For the text-containing cell, return its midpoint in (x, y) coordinate format. 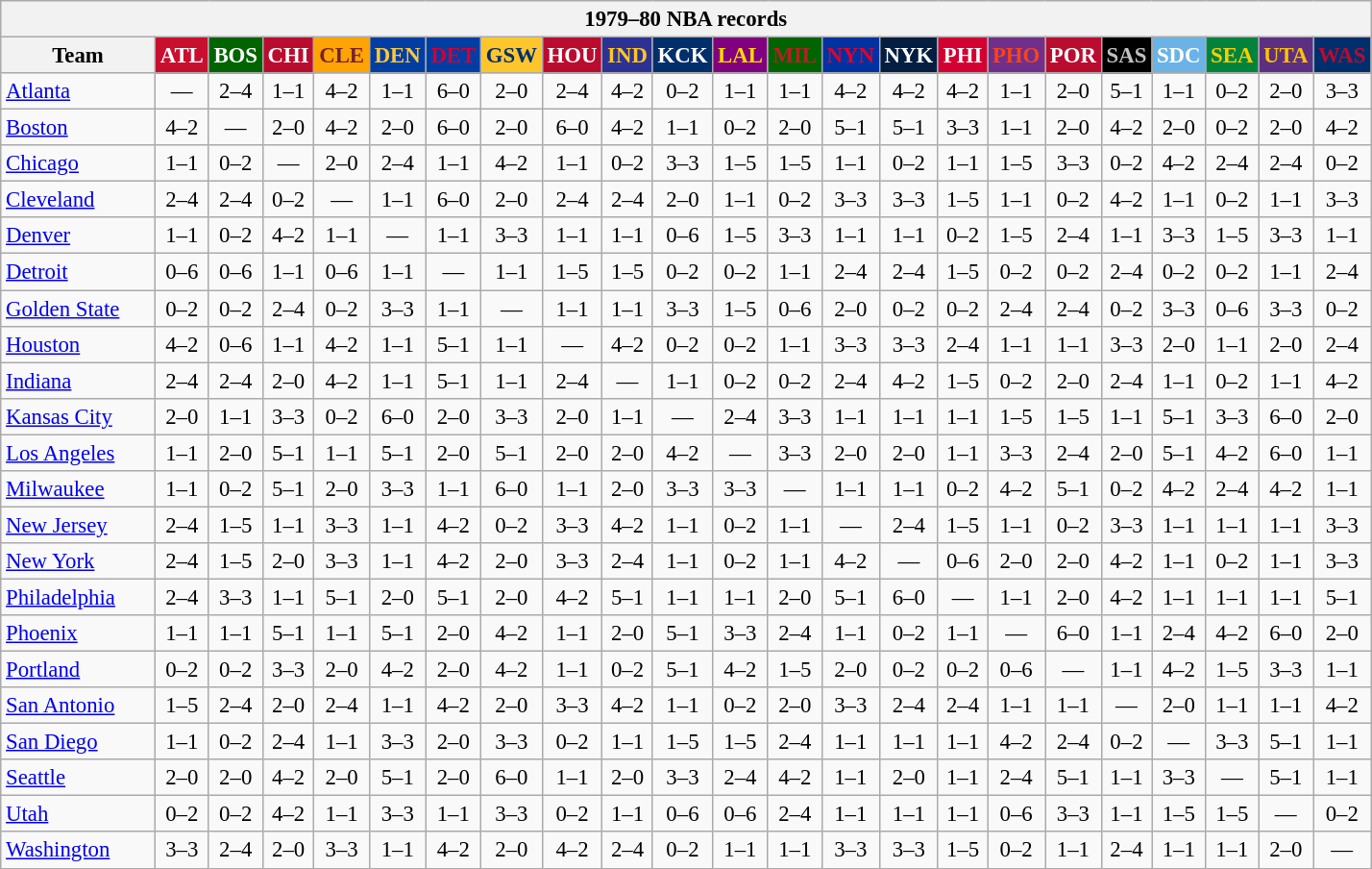
Phoenix (79, 633)
SEA (1232, 56)
Los Angeles (79, 453)
HOU (573, 56)
SDC (1179, 56)
Golden State (79, 309)
CHI (288, 56)
Kansas City (79, 416)
WAS (1342, 56)
Indiana (79, 381)
Washington (79, 851)
Utah (79, 814)
PHI (963, 56)
Team (79, 56)
Portland (79, 670)
San Diego (79, 742)
New Jersey (79, 525)
ATL (182, 56)
Milwaukee (79, 489)
Philadelphia (79, 597)
New York (79, 561)
Boston (79, 128)
Seattle (79, 778)
1979–80 NBA records (686, 19)
KCK (682, 56)
SAS (1126, 56)
MIL (795, 56)
San Antonio (79, 706)
Atlanta (79, 91)
UTA (1286, 56)
Detroit (79, 272)
PHO (1017, 56)
Denver (79, 236)
Cleveland (79, 200)
BOS (235, 56)
Chicago (79, 163)
DEN (398, 56)
LAL (740, 56)
Houston (79, 344)
NYK (909, 56)
NYN (850, 56)
IND (627, 56)
GSW (512, 56)
POR (1074, 56)
DET (453, 56)
CLE (342, 56)
